Scan for the cell matching the given text and deliver its [X, Y] coordinate at center. 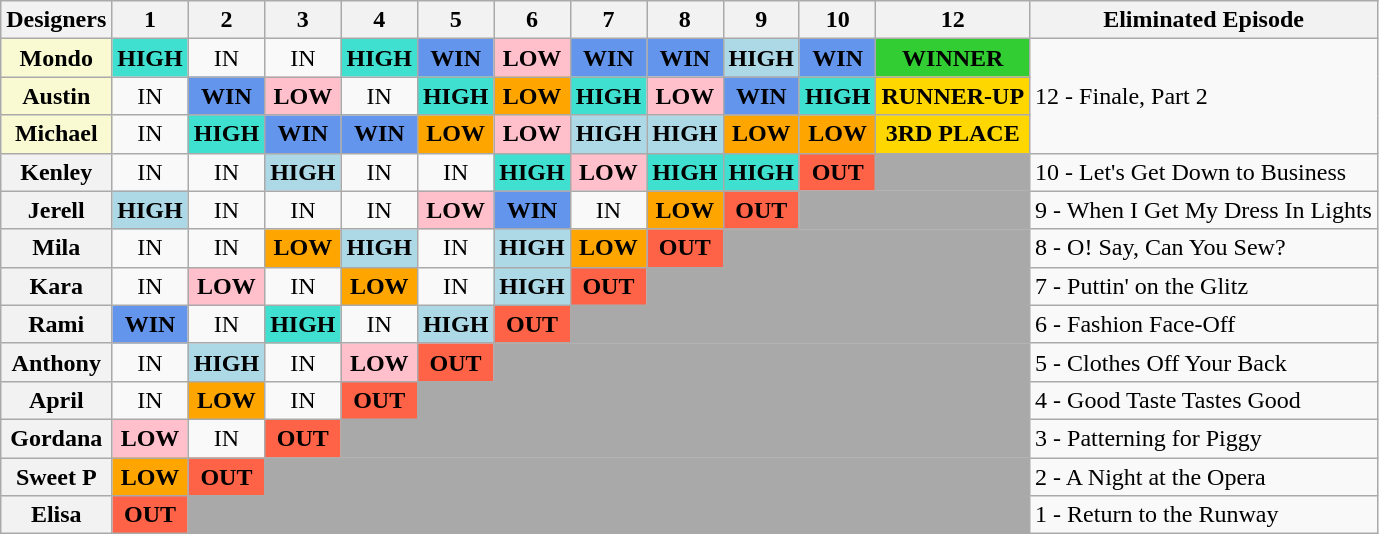
3RD PLACE [953, 134]
12 - Finale, Part 2 [1204, 96]
10 [837, 20]
Austin [56, 96]
2 - A Night at the Opera [1204, 477]
Mila [56, 248]
Anthony [56, 362]
6 [532, 20]
12 [953, 20]
Kenley [56, 172]
9 [761, 20]
Designers [56, 20]
4 [379, 20]
Kara [56, 286]
4 - Good Taste Tastes Good [1204, 400]
10 - Let's Get Down to Business [1204, 172]
1 - Return to the Runway [1204, 515]
7 [608, 20]
1 [150, 20]
9 - When I Get My Dress In Lights [1204, 210]
2 [226, 20]
Mondo [56, 58]
8 [685, 20]
Jerell [56, 210]
3 - Patterning for Piggy [1204, 438]
Rami [56, 324]
8 - O! Say, Can You Sew? [1204, 248]
6 - Fashion Face-Off [1204, 324]
Sweet P [56, 477]
Michael [56, 134]
Eliminated Episode [1204, 20]
Gordana [56, 438]
April [56, 400]
RUNNER-UP [953, 96]
5 - Clothes Off Your Back [1204, 362]
7 - Puttin' on the Glitz [1204, 286]
WINNER [953, 58]
Elisa [56, 515]
3 [303, 20]
5 [455, 20]
